Scan for the cell matching the given text and deliver its (x, y) coordinate at center. 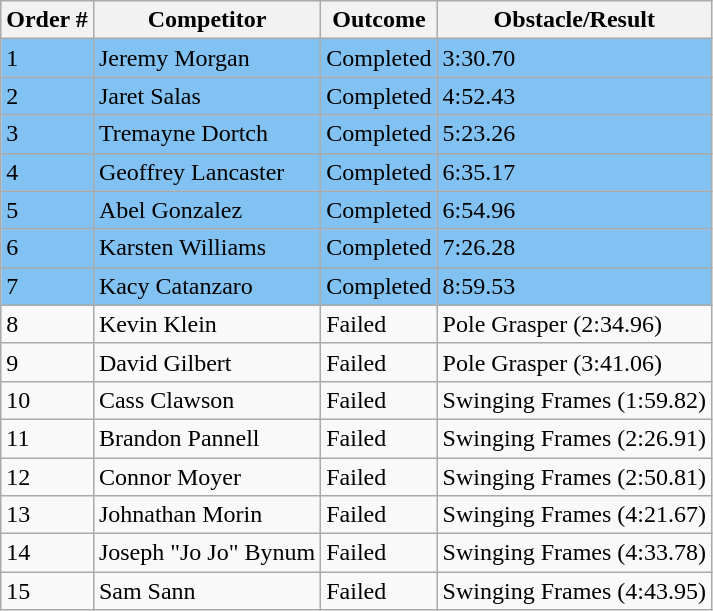
Pole Grasper (2:34.96) (574, 324)
8:59.53 (574, 286)
4 (48, 172)
6:54.96 (574, 210)
13 (48, 515)
Order # (48, 20)
Swinging Frames (2:50.81) (574, 477)
6:35.17 (574, 172)
Connor Moyer (206, 477)
5:23.26 (574, 134)
Kevin Klein (206, 324)
7:26.28 (574, 248)
Geoffrey Lancaster (206, 172)
15 (48, 591)
Swinging Frames (4:21.67) (574, 515)
Sam Sann (206, 591)
4:52.43 (574, 96)
Swinging Frames (4:33.78) (574, 553)
8 (48, 324)
1 (48, 58)
Jeremy Morgan (206, 58)
11 (48, 438)
9 (48, 362)
3 (48, 134)
Swinging Frames (2:26.91) (574, 438)
Pole Grasper (3:41.06) (574, 362)
Obstacle/Result (574, 20)
6 (48, 248)
Outcome (379, 20)
10 (48, 400)
Competitor (206, 20)
Brandon Pannell (206, 438)
Abel Gonzalez (206, 210)
Swinging Frames (1:59.82) (574, 400)
14 (48, 553)
Karsten Williams (206, 248)
12 (48, 477)
David Gilbert (206, 362)
Jaret Salas (206, 96)
Swinging Frames (4:43.95) (574, 591)
Kacy Catanzaro (206, 286)
Joseph "Jo Jo" Bynum (206, 553)
Johnathan Morin (206, 515)
5 (48, 210)
Tremayne Dortch (206, 134)
2 (48, 96)
3:30.70 (574, 58)
Cass Clawson (206, 400)
7 (48, 286)
